For the text-containing cell, return its midpoint in [x, y] coordinate format. 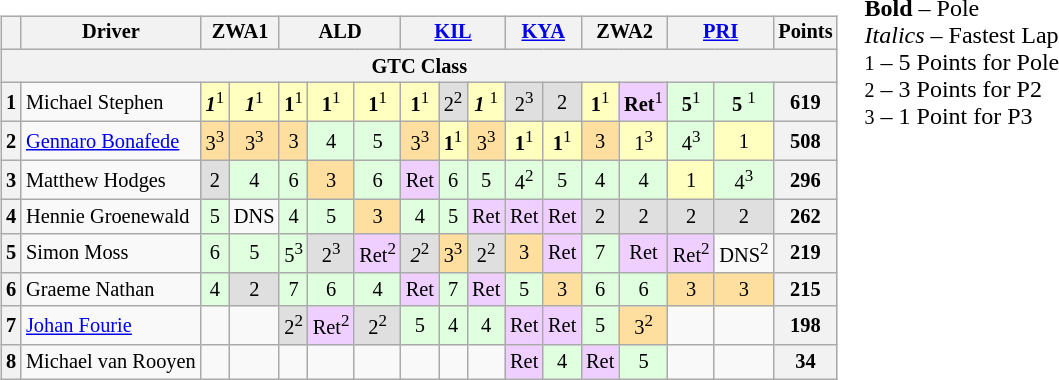
Driver [111, 33]
215 [805, 289]
ZWA1 [240, 33]
262 [805, 217]
53 [293, 252]
296 [805, 180]
Hennie Groenewald [111, 217]
42 [524, 180]
32 [644, 326]
Gennaro Bonafede [111, 142]
Points [805, 33]
DNS [254, 217]
KYA [543, 33]
Michael van Rooyen [111, 362]
KIL [453, 33]
198 [805, 326]
Simon Moss [111, 252]
13 [644, 142]
Ret1 [644, 102]
GTC Class [419, 66]
34 [805, 362]
PRI [720, 33]
Matthew Hodges [111, 180]
619 [805, 102]
219 [805, 252]
508 [805, 142]
8 [11, 362]
5 1 [744, 102]
Michael Stephen [111, 102]
ALD [340, 33]
Johan Fourie [111, 326]
DNS2 [744, 252]
ZWA2 [624, 33]
51 [691, 102]
1 1 [486, 102]
Graeme Nathan [111, 289]
